Search for the cell housing the specified text and yield its [X, Y] center coordinate. 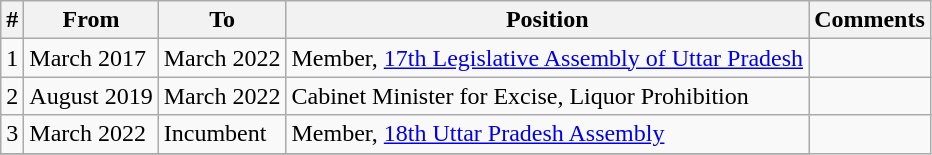
Member, 18th Uttar Pradesh Assembly [548, 134]
August 2019 [91, 96]
From [91, 20]
Position [548, 20]
1 [12, 58]
Incumbent [222, 134]
Cabinet Minister for Excise, Liquor Prohibition [548, 96]
March 2017 [91, 58]
3 [12, 134]
2 [12, 96]
To [222, 20]
Member, 17th Legislative Assembly of Uttar Pradesh [548, 58]
Comments [870, 20]
# [12, 20]
